Determine the (x, y) coordinate at the center of the cell enclosing the given text.  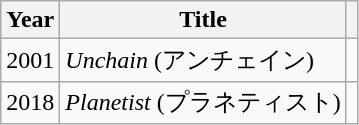
Unchain (アンチェイン) (203, 60)
2001 (30, 60)
Title (203, 20)
Year (30, 20)
Planetist (プラネティスト) (203, 102)
2018 (30, 102)
